Return the [x, y] coordinate for the center point of the cell that contains the specified text.  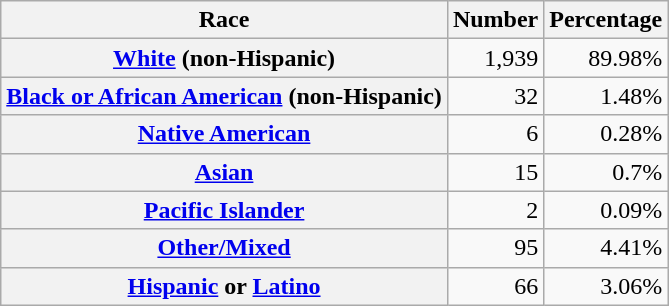
Pacific Islander [224, 210]
3.06% [606, 286]
6 [495, 134]
Black or African American (non-Hispanic) [224, 96]
66 [495, 286]
Hispanic or Latino [224, 286]
95 [495, 248]
4.41% [606, 248]
White (non-Hispanic) [224, 58]
32 [495, 96]
0.09% [606, 210]
Asian [224, 172]
89.98% [606, 58]
0.28% [606, 134]
Race [224, 20]
15 [495, 172]
Other/Mixed [224, 248]
Number [495, 20]
Native American [224, 134]
Percentage [606, 20]
1,939 [495, 58]
0.7% [606, 172]
2 [495, 210]
1.48% [606, 96]
